Find where the given text appears and provide that cell's center as (X, Y) coordinate. 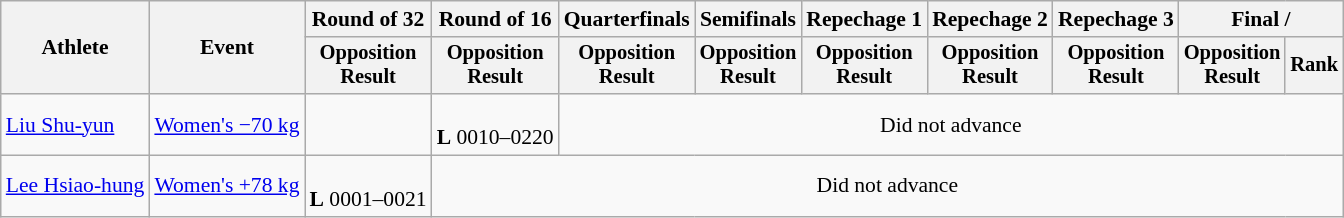
Semifinals (748, 19)
Event (226, 48)
L 0010–0220 (496, 124)
L 0001–0021 (368, 186)
Repechage 3 (1116, 19)
Repechage 2 (990, 19)
Athlete (76, 48)
Quarterfinals (627, 19)
Liu Shu-yun (76, 124)
Repechage 1 (864, 19)
Final / (1261, 19)
Round of 16 (496, 19)
Lee Hsiao-hung (76, 186)
Women's +78 kg (226, 186)
Round of 32 (368, 19)
Rank (1314, 66)
Women's −70 kg (226, 124)
